Capture the cell that displays the provided text and extract its (X, Y) central coordinate. 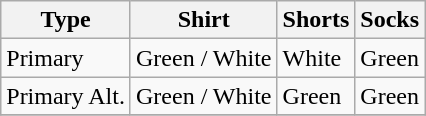
Type (66, 20)
Shirt (204, 20)
White (316, 58)
Socks (390, 20)
Shorts (316, 20)
Primary (66, 58)
Primary Alt. (66, 96)
